Capture the cell that displays the provided text and extract its [X, Y] central coordinate. 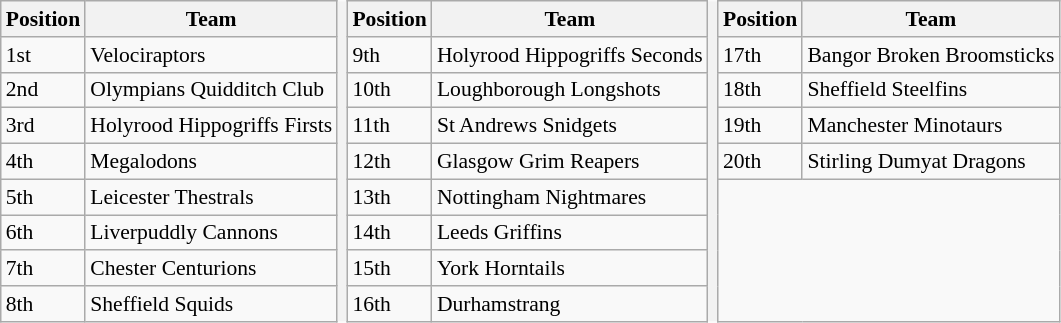
14th [389, 233]
Leicester Thestrals [211, 197]
York Horntails [570, 269]
Holyrood Hippogriffs Seconds [570, 55]
Olympians Quidditch Club [211, 90]
Chester Centurions [211, 269]
5th [43, 197]
13th [389, 197]
Velociraptors [211, 55]
17th [760, 55]
Sheffield Squids [211, 304]
Stirling Dumyat Dragons [930, 162]
Bangor Broken Broomsticks [930, 55]
12th [389, 162]
Leeds Griffins [570, 233]
3rd [43, 126]
8th [43, 304]
2nd [43, 90]
Liverpuddly Cannons [211, 233]
4th [43, 162]
Megalodons [211, 162]
Loughborough Longshots [570, 90]
10th [389, 90]
1st [43, 55]
Nottingham Nightmares [570, 197]
Sheffield Steelfins [930, 90]
20th [760, 162]
Manchester Minotaurs [930, 126]
Durhamstrang [570, 304]
Glasgow Grim Reapers [570, 162]
6th [43, 233]
7th [43, 269]
11th [389, 126]
Holyrood Hippogriffs Firsts [211, 126]
9th [389, 55]
19th [760, 126]
St Andrews Snidgets [570, 126]
15th [389, 269]
16th [389, 304]
18th [760, 90]
